Search for the cell housing the specified text and yield its (X, Y) center coordinate. 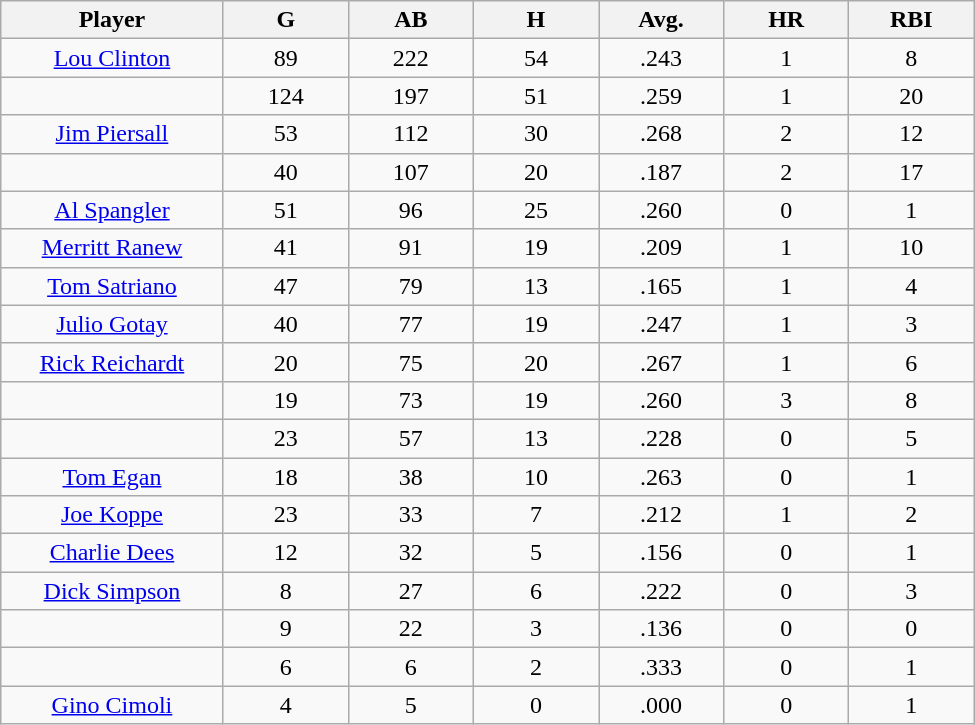
Al Spangler (112, 210)
.247 (660, 324)
107 (410, 172)
.263 (660, 477)
Rick Reichardt (112, 362)
197 (410, 96)
79 (410, 286)
Lou Clinton (112, 58)
Joe Koppe (112, 515)
53 (286, 134)
AB (410, 20)
91 (410, 248)
38 (410, 477)
124 (286, 96)
Gino Cimoli (112, 705)
.209 (660, 248)
Tom Egan (112, 477)
.136 (660, 629)
47 (286, 286)
.212 (660, 515)
75 (410, 362)
.222 (660, 591)
.187 (660, 172)
Merritt Ranew (112, 248)
9 (286, 629)
.268 (660, 134)
77 (410, 324)
22 (410, 629)
.156 (660, 553)
222 (410, 58)
54 (536, 58)
33 (410, 515)
Charlie Dees (112, 553)
57 (410, 438)
.243 (660, 58)
Player (112, 20)
18 (286, 477)
Avg. (660, 20)
.267 (660, 362)
25 (536, 210)
Tom Satriano (112, 286)
Jim Piersall (112, 134)
.228 (660, 438)
27 (410, 591)
.333 (660, 667)
RBI (912, 20)
96 (410, 210)
.259 (660, 96)
H (536, 20)
Julio Gotay (112, 324)
17 (912, 172)
112 (410, 134)
89 (286, 58)
.000 (660, 705)
32 (410, 553)
30 (536, 134)
Dick Simpson (112, 591)
G (286, 20)
HR (786, 20)
41 (286, 248)
73 (410, 400)
.165 (660, 286)
7 (536, 515)
